Pinpoint the cell where the given text exists, returning its [X, Y] midpoint coordinate. 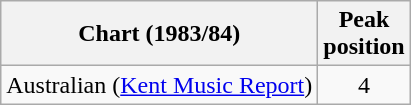
Chart (1983/84) [160, 34]
4 [364, 85]
Peakposition [364, 34]
Australian (Kent Music Report) [160, 85]
